Determine the (X, Y) coordinate at the center of the cell enclosing the given text.  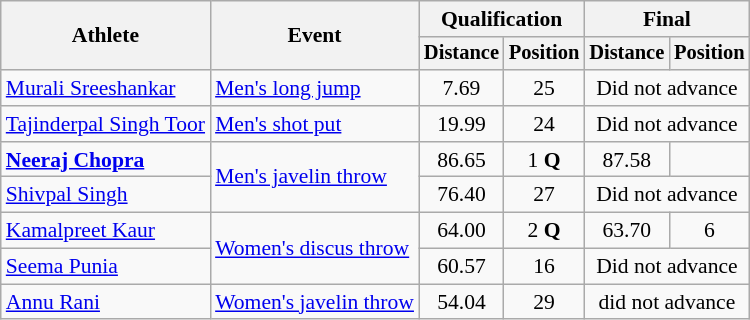
54.04 (462, 302)
Men's javelin throw (314, 178)
24 (544, 124)
Tajinderpal Singh Toor (106, 124)
Annu Rani (106, 302)
27 (544, 195)
Murali Sreeshankar (106, 88)
63.70 (626, 231)
29 (544, 302)
6 (709, 231)
86.65 (462, 160)
Men's shot put (314, 124)
16 (544, 267)
Event (314, 36)
Neeraj Chopra (106, 160)
1 Q (544, 160)
Men's long jump (314, 88)
2 Q (544, 231)
60.57 (462, 267)
did not advance (666, 302)
Kamalpreet Kaur (106, 231)
7.69 (462, 88)
Women's discus throw (314, 248)
25 (544, 88)
76.40 (462, 195)
Final (666, 19)
19.99 (462, 124)
Athlete (106, 36)
Qualification (502, 19)
64.00 (462, 231)
Shivpal Singh (106, 195)
87.58 (626, 160)
Seema Punia (106, 267)
Women's javelin throw (314, 302)
